Search for the cell housing the specified text and yield its (X, Y) center coordinate. 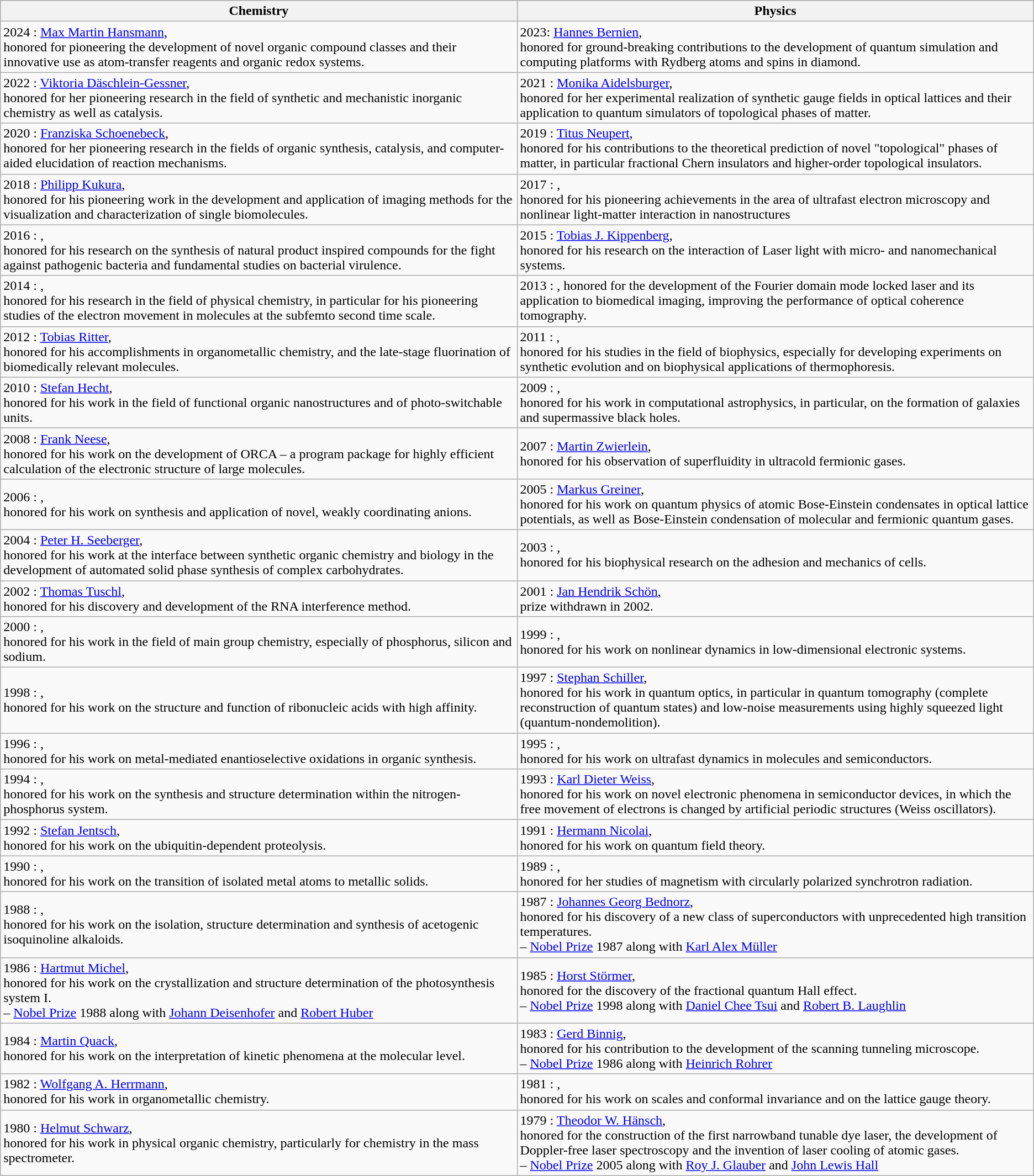
1981 : ,honored for his work on scales and conformal invariance and on the lattice gauge theory. (775, 1092)
2006 : ,honored for his work on synthesis and application of novel, weakly coordinating anions. (258, 504)
1989 : ,honored for her studies of magnetism with circularly polarized synchrotron radiation. (775, 873)
Chemistry (258, 11)
2003 : ,honored for his biophysical research on the adhesion and mechanics of cells. (775, 555)
1988 : ,honored for his work on the isolation, structure determination and synthesis of acetogenic isoquinoline alkaloids. (258, 924)
1992 : Stefan Jentsch,honored for his work on the ubiquitin-dependent proteolysis. (258, 838)
2010 : Stefan Hecht,honored for his work in the field of functional organic nanostructures and of photo-switchable units. (258, 402)
2001 : Jan Hendrik Schön,prize withdrawn in 2002. (775, 598)
2015 : Tobias J. Kippenberg,honored for his research on the interaction of Laser light with micro- and nanomechanical systems. (775, 250)
1982 : Wolfgang A. Herrmann,honored for his work in organometallic chemistry. (258, 1092)
2000 : ,honored for his work in the field of main group chemistry, especially of phosphorus, silicon and sodium. (258, 642)
1984 : Martin Quack,honored for his work on the interpretation of kinetic phenomena at the molecular level. (258, 1048)
1991 : Hermann Nicolai,honored for his work on quantum field theory. (775, 838)
2002 : Thomas Tuschl,honored for his discovery and development of the RNA interference method. (258, 598)
1994 : ,honored for his work on the synthesis and structure determination within the nitrogen-phosphorus system. (258, 794)
2007 : Martin Zwierlein,honored for his observation of superfluidity in ultracold fermionic gases. (775, 453)
2017 : ,honored for his pioneering achievements in the area of ultrafast electron microscopy and nonlinear light-matter interaction in nanostructures (775, 199)
Physics (775, 11)
1983 : Gerd Binnig,honored for his contribution to the development of the scanning tunneling microscope.– Nobel Prize 1986 along with Heinrich Rohrer (775, 1048)
1995 : ,honored for his work on ultrafast dynamics in molecules and semiconductors. (775, 751)
1999 : ,honored for his work on nonlinear dynamics in low-dimensional electronic systems. (775, 642)
1996 : ,honored for his work on metal-mediated enantioselective oxidations in organic synthesis. (258, 751)
2012 : Tobias Ritter,honored for his accomplishments in organometallic chemistry, and the late-stage fluorination of biomedically relevant molecules. (258, 352)
1990 : ,honored for his work on the transition of isolated metal atoms to metallic solids. (258, 873)
1980 : Helmut Schwarz,honored for his work in physical organic chemistry, particularly for chemistry in the mass spectrometer. (258, 1143)
1998 : ,honored for his work on the structure and function of ribonucleic acids with high affinity. (258, 700)
2009 : ,honored for his work in computational astrophysics, in particular, on the formation of galaxies and supermassive black holes. (775, 402)
